Scan for the cell matching the given text and deliver its (X, Y) coordinate at center. 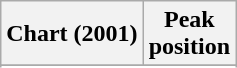
Chart (2001) (72, 34)
Peakposition (189, 34)
